From the cell containing the given text, extract its center point as [X, Y] coordinate. 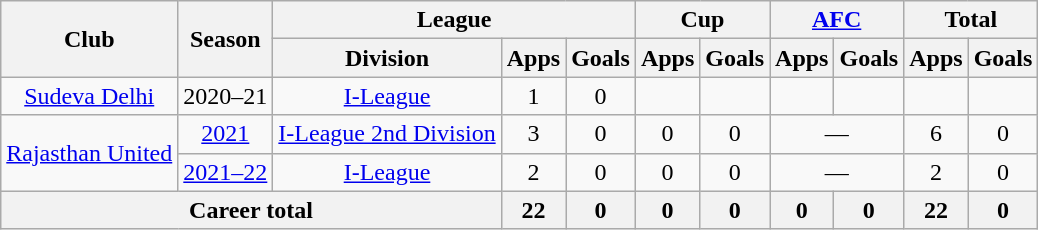
Club [90, 39]
Career total [251, 210]
League [454, 20]
2021–22 [226, 172]
3 [533, 134]
Division [387, 58]
2021 [226, 134]
Season [226, 39]
1 [533, 96]
Total [971, 20]
2020–21 [226, 96]
6 [936, 134]
Rajasthan United [90, 153]
Cup [702, 20]
I-League 2nd Division [387, 134]
AFC [837, 20]
Sudeva Delhi [90, 96]
